Pinpoint the cell where the given text exists, returning its [x, y] midpoint coordinate. 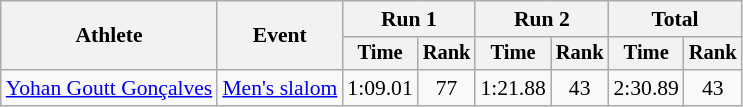
Men's slalom [280, 88]
Athlete [110, 36]
2:30.89 [646, 88]
Run 1 [408, 19]
Event [280, 36]
Yohan Goutt Gonçalves [110, 88]
Run 2 [542, 19]
1:21.88 [512, 88]
Total [674, 19]
77 [447, 88]
1:09.01 [380, 88]
